From the cell containing the given text, extract its center point as (X, Y) coordinate. 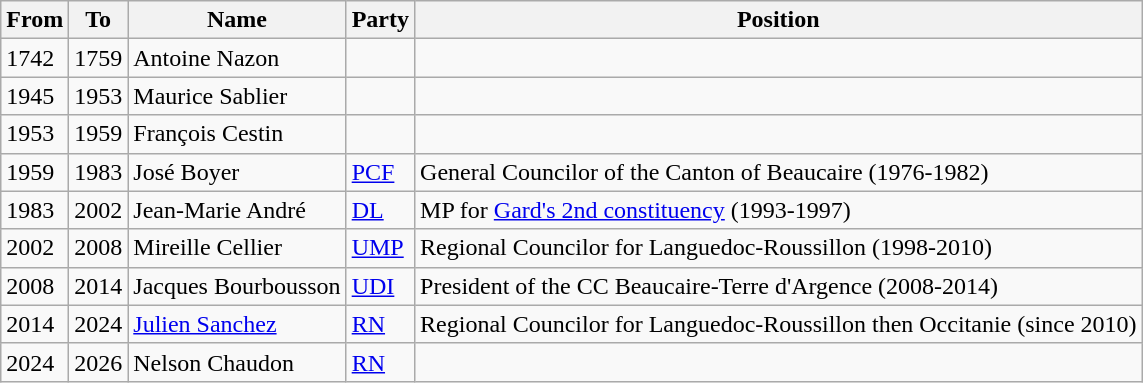
Nelson Chaudon (237, 362)
Jean-Marie André (237, 210)
President of the CC Beaucaire-Terre d'Argence (2008-2014) (779, 286)
UMP (380, 248)
MP for Gard's 2nd constituency (1993-1997) (779, 210)
Regional Councilor for Languedoc-Roussillon then Occitanie (since 2010) (779, 324)
To (98, 20)
François Cestin (237, 134)
1945 (35, 96)
1742 (35, 58)
1759 (98, 58)
Party (380, 20)
Julien Sanchez (237, 324)
Antoine Nazon (237, 58)
Mireille Cellier (237, 248)
Jacques Bourbousson (237, 286)
PCF (380, 172)
Name (237, 20)
Regional Councilor for Languedoc-Roussillon (1998-2010) (779, 248)
Position (779, 20)
From (35, 20)
Maurice Sablier (237, 96)
UDI (380, 286)
DL (380, 210)
2026 (98, 362)
José Boyer (237, 172)
General Councilor of the Canton of Beaucaire (1976-1982) (779, 172)
